From the cell containing the given text, extract its center point as (X, Y) coordinate. 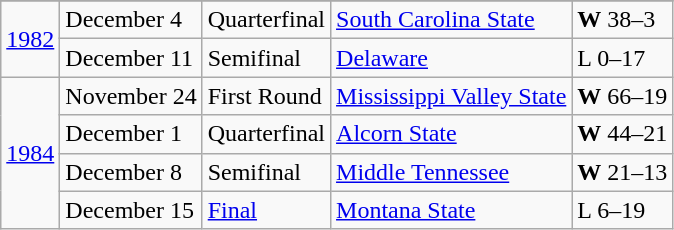
December 15 (131, 210)
Final (266, 210)
December 11 (131, 58)
November 24 (131, 96)
December 1 (131, 134)
December 4 (131, 20)
1982 (30, 39)
First Round (266, 96)
December 8 (131, 172)
Middle Tennessee (452, 172)
South Carolina State (452, 20)
L 0–17 (622, 58)
Mississippi Valley State (452, 96)
L 6–19 (622, 210)
Alcorn State (452, 134)
Delaware (452, 58)
W 38–3 (622, 20)
Montana State (452, 210)
W 44–21 (622, 134)
W 21–13 (622, 172)
W 66–19 (622, 96)
1984 (30, 153)
